Provide the [x, y] coordinate of the cell's center where the given text is located.  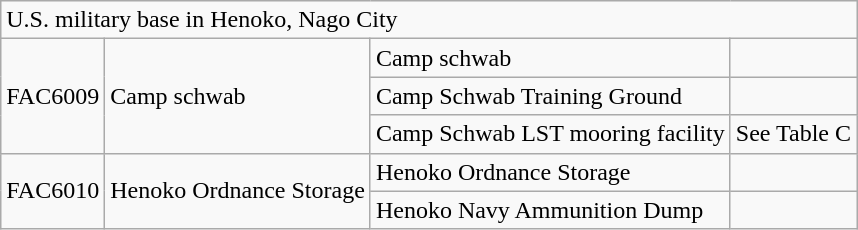
FAC6010 [53, 191]
U.S. military base in Henoko, Nago City [429, 20]
Camp Schwab LST mooring facility [550, 134]
See Table C [793, 134]
FAC6009 [53, 96]
Henoko Navy Ammunition Dump [550, 210]
Camp Schwab Training Ground [550, 96]
